For the text-containing cell, return its midpoint in (x, y) coordinate format. 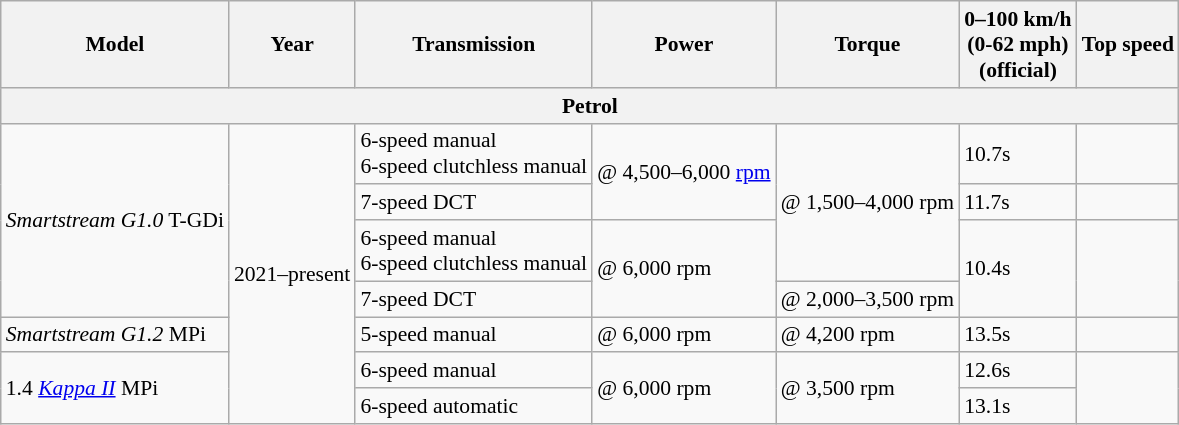
11.7s (1018, 203)
Smartstream G1.0 T-GDi (115, 220)
1.4 Kappa II MPi (115, 388)
@ 3,500 rpm (868, 388)
Torque (868, 44)
5-speed manual (474, 335)
2021–present (292, 273)
Petrol (590, 106)
@ 4,500–6,000 rpm (684, 172)
@ 4,200 rpm (868, 335)
10.7s (1018, 154)
6-speed automatic (474, 406)
13.1s (1018, 406)
10.4s (1018, 268)
Model (115, 44)
13.5s (1018, 335)
Top speed (1128, 44)
Year (292, 44)
0–100 km/h(0-62 mph)(official) (1018, 44)
Power (684, 44)
@ 2,000–3,500 rpm (868, 299)
Smartstream G1.2 MPi (115, 335)
@ 1,500–4,000 rpm (868, 202)
Transmission (474, 44)
12.6s (1018, 371)
6-speed manual (474, 371)
